Pinpoint the cell where the given text exists, returning its (X, Y) midpoint coordinate. 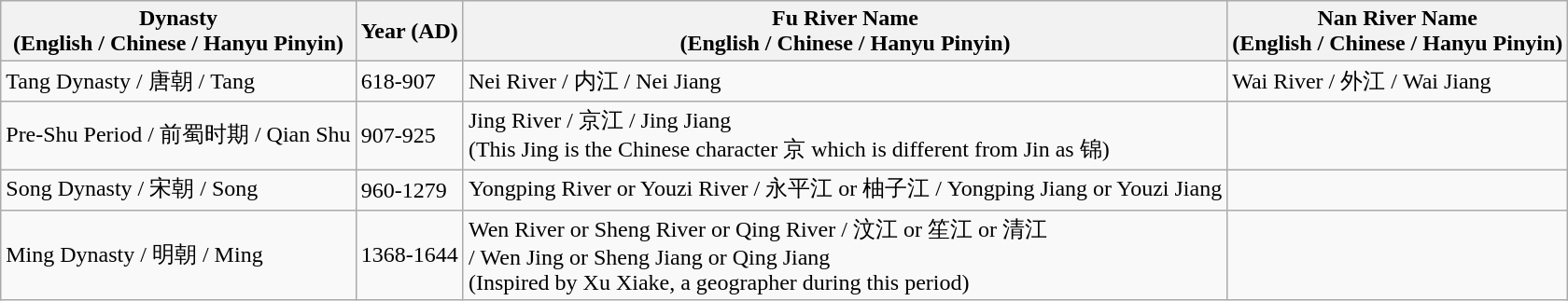
Pre-Shu Period / 前蜀时期 / Qian Shu (178, 135)
Fu River Name(English / Chinese / Hanyu Pinyin) (845, 32)
Ming Dynasty / 明朝 / Ming (178, 255)
Nan River Name(English / Chinese / Hanyu Pinyin) (1398, 32)
907-925 (409, 135)
Jing River / 京江 / Jing Jiang(This Jing is the Chinese character 京 which is different from Jin as 锦) (845, 135)
Nei River / 内江 / Nei Jiang (845, 82)
Dynasty(English / Chinese / Hanyu Pinyin) (178, 32)
1368-1644 (409, 255)
Tang Dynasty / 唐朝 / Tang (178, 82)
Wen River or Sheng River or Qing River / 汶江 or 笙江 or 清江/ Wen Jing or Sheng Jiang or Qing Jiang(Inspired by Xu Xiake, a geographer during this period) (845, 255)
Song Dynasty / 宋朝 / Song (178, 190)
Yongping River or Youzi River / 永平江 or 柚子江 / Yongping Jiang or Youzi Jiang (845, 190)
Year (AD) (409, 32)
Wai River / 外江 / Wai Jiang (1398, 82)
960-1279 (409, 190)
618-907 (409, 82)
